For the text-containing cell, return its midpoint in [x, y] coordinate format. 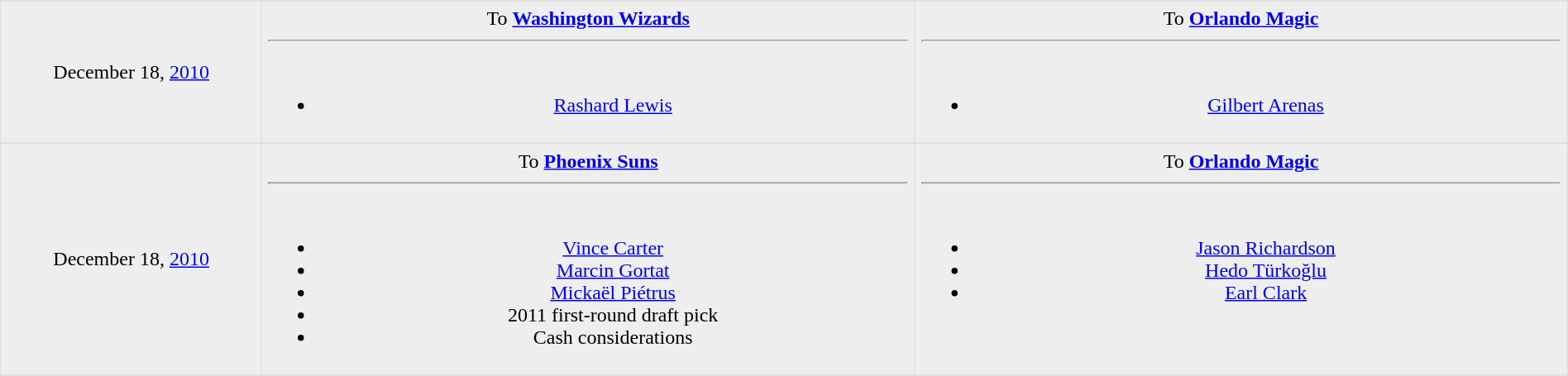
To Orlando Magic Gilbert Arenas [1241, 72]
To Orlando Magic Jason Richardson Hedo Türkoğlu Earl Clark [1241, 259]
To Phoenix Suns Vince Carter Marcin Gortat Mickaël Piétrus2011 first-round draft pickCash considerations [587, 259]
To Washington Wizards Rashard Lewis [587, 72]
